Output the (X, Y) coordinate of the center of the cell containing the given text.  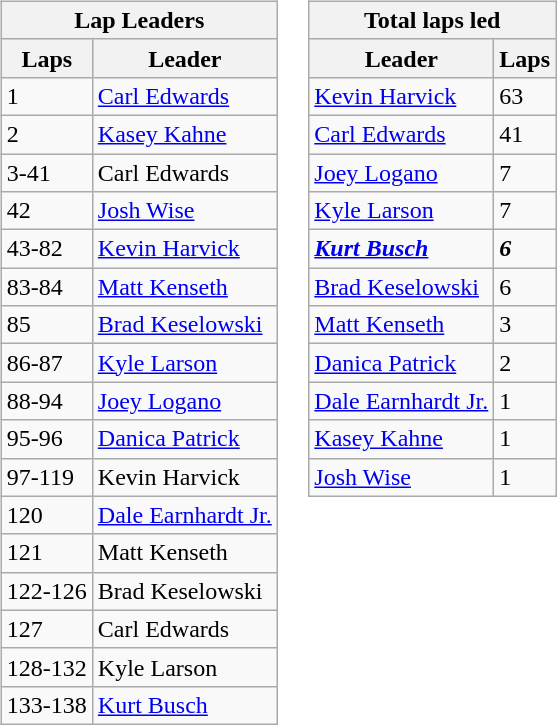
133-138 (46, 705)
3-41 (46, 173)
Total laps led (432, 20)
41 (525, 134)
43-82 (46, 249)
42 (46, 211)
85 (46, 325)
97-119 (46, 477)
127 (46, 629)
128-132 (46, 667)
88-94 (46, 401)
63 (525, 96)
122-126 (46, 591)
120 (46, 515)
121 (46, 553)
95-96 (46, 439)
Lap Leaders (139, 20)
3 (525, 325)
83-84 (46, 287)
86-87 (46, 363)
